Identify which cell holds the provided text, then report its (X, Y) central coordinate. 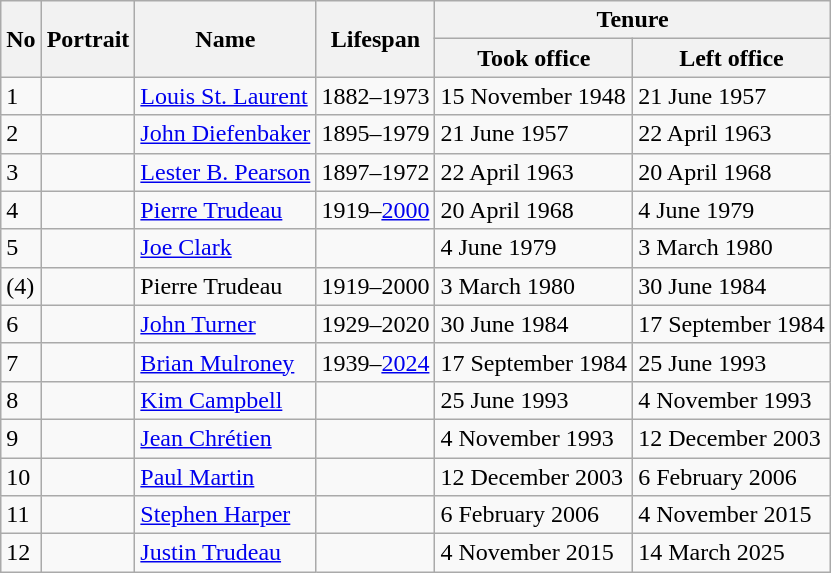
Tenure (632, 20)
Portrait (88, 39)
7 (21, 362)
8 (21, 400)
1882–1973 (376, 96)
9 (21, 438)
14 March 2025 (732, 553)
No (21, 39)
Justin Trudeau (226, 553)
Kim Campbell (226, 400)
1895–1979 (376, 134)
2 (21, 134)
1897–1972 (376, 172)
Left office (732, 58)
John Diefenbaker (226, 134)
Louis St. Laurent (226, 96)
Lester B. Pearson (226, 172)
John Turner (226, 324)
11 (21, 515)
3 (21, 172)
Brian Mulroney (226, 362)
Stephen Harper (226, 515)
Paul Martin (226, 477)
Joe Clark (226, 248)
10 (21, 477)
Jean Chrétien (226, 438)
1 (21, 96)
6 (21, 324)
Name (226, 39)
15 November 1948 (534, 96)
(4) (21, 286)
1939–2024 (376, 362)
12 (21, 553)
Took office (534, 58)
4 (21, 210)
Lifespan (376, 39)
1929–2020 (376, 324)
5 (21, 248)
